Extract the (x, y) coordinate from the center of the cell holding the provided text.  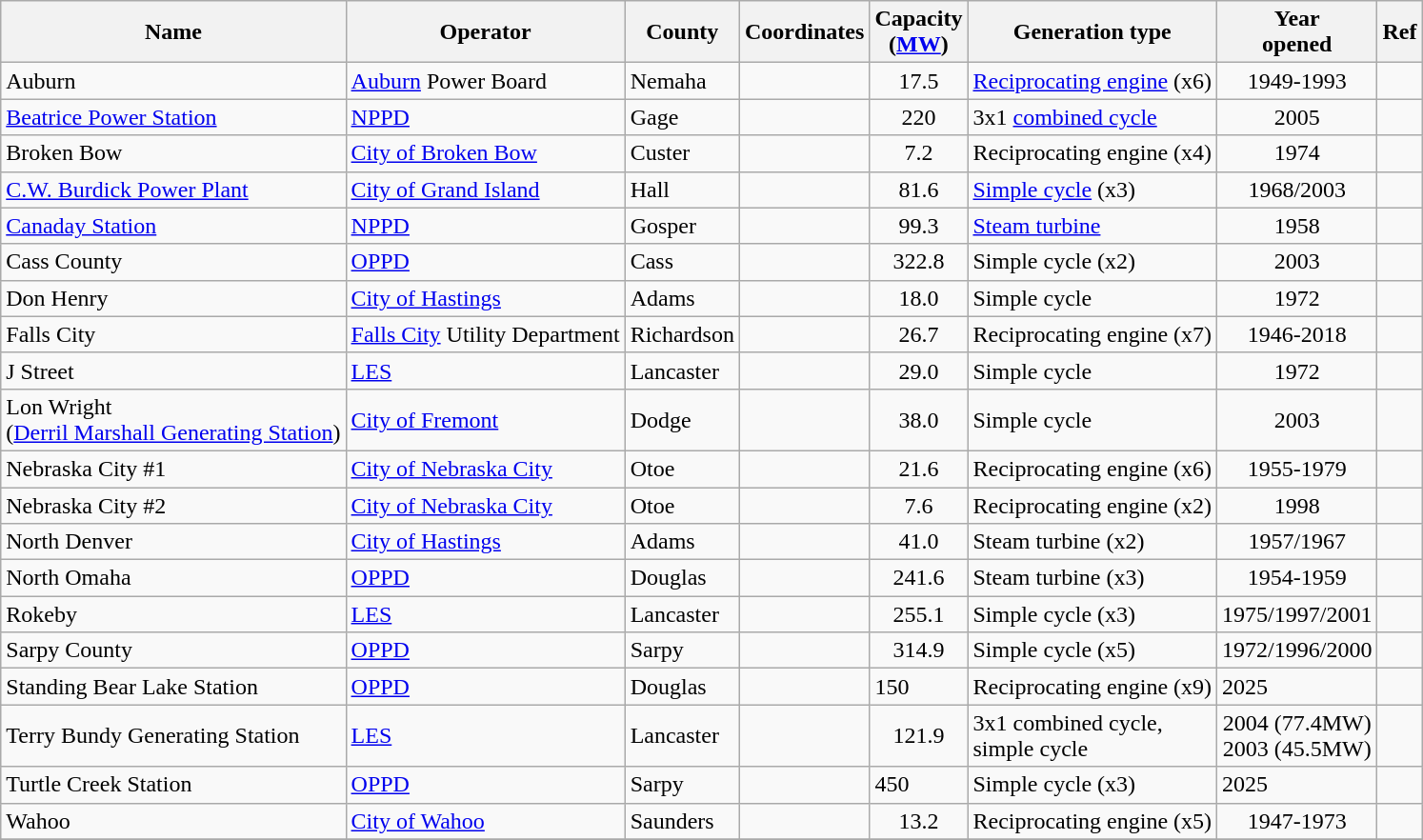
1957/1967 (1297, 542)
21.6 (918, 469)
Generation type (1092, 32)
1946-2018 (1297, 334)
314.9 (918, 650)
2004 (77.4MW)2003 (45.5MW) (1297, 735)
J Street (173, 370)
Sarpy County (173, 650)
North Omaha (173, 578)
Wahoo (173, 821)
Capacity(MW) (918, 32)
121.9 (918, 735)
Coordinates (804, 32)
Reciprocating engine (x5) (1092, 821)
Auburn Power Board (486, 81)
220 (918, 117)
99.3 (918, 226)
7.2 (918, 153)
450 (918, 785)
Falls City (173, 334)
Auburn (173, 81)
Hall (682, 190)
Richardson (682, 334)
Simple cycle (x2) (1092, 262)
Reciprocating engine (x9) (1092, 687)
Rokeby (173, 614)
17.5 (918, 81)
1949-1993 (1297, 81)
Custer (682, 153)
Dodge (682, 419)
Reciprocating engine (x4) (1092, 153)
3x1 combined cycle (1092, 117)
Simple cycle (x5) (1092, 650)
City of Wahoo (486, 821)
City of Broken Bow (486, 153)
41.0 (918, 542)
Beatrice Power Station (173, 117)
Saunders (682, 821)
1974 (1297, 153)
Steam turbine (x3) (1092, 578)
Operator (486, 32)
1954-1959 (1297, 578)
Steam turbine (1092, 226)
26.7 (918, 334)
County (682, 32)
Reciprocating engine (x7) (1092, 334)
City of Fremont (486, 419)
18.0 (918, 298)
Broken Bow (173, 153)
255.1 (918, 614)
Cass (682, 262)
13.2 (918, 821)
Steam turbine (x2) (1092, 542)
Gage (682, 117)
Yearopened (1297, 32)
1975/1997/2001 (1297, 614)
Canaday Station (173, 226)
322.8 (918, 262)
1958 (1297, 226)
Cass County (173, 262)
Falls City Utility Department (486, 334)
North Denver (173, 542)
C.W. Burdick Power Plant (173, 190)
Ref (1400, 32)
1998 (1297, 506)
Nebraska City #1 (173, 469)
3x1 combined cycle,simple cycle (1092, 735)
Terry Bundy Generating Station (173, 735)
Gosper (682, 226)
Turtle Creek Station (173, 785)
Standing Bear Lake Station (173, 687)
241.6 (918, 578)
Nemaha (682, 81)
Name (173, 32)
1947-1973 (1297, 821)
38.0 (918, 419)
81.6 (918, 190)
29.0 (918, 370)
150 (918, 687)
Don Henry (173, 298)
City of Grand Island (486, 190)
1972/1996/2000 (1297, 650)
7.6 (918, 506)
Lon Wright(Derril Marshall Generating Station) (173, 419)
1968/2003 (1297, 190)
1955-1979 (1297, 469)
2005 (1297, 117)
Reciprocating engine (x2) (1092, 506)
Nebraska City #2 (173, 506)
